Identify which cell holds the provided text, then report its [X, Y] central coordinate. 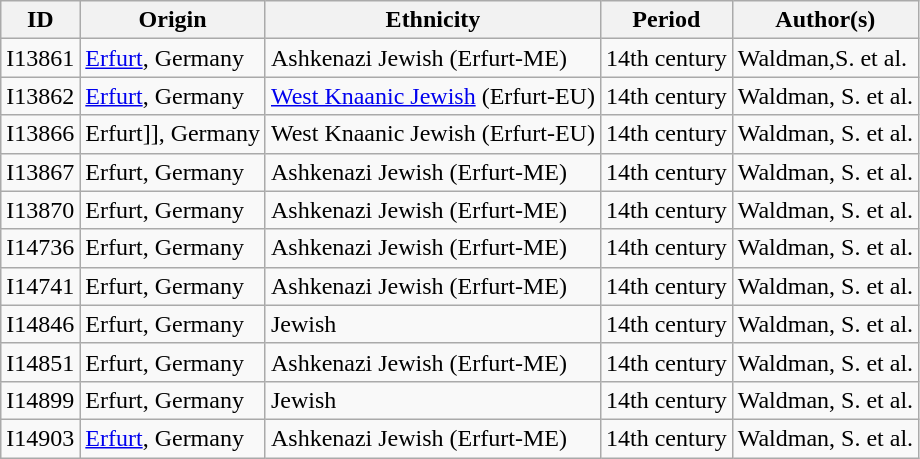
I14903 [40, 438]
I13870 [40, 210]
Period [666, 20]
I13861 [40, 58]
I14851 [40, 362]
I14846 [40, 324]
Erfurt]], Germany [173, 134]
I13867 [40, 172]
I13862 [40, 96]
Waldman,S. et al. [825, 58]
I13866 [40, 134]
ID [40, 20]
Origin [173, 20]
I14899 [40, 400]
I14736 [40, 248]
Author(s) [825, 20]
I14741 [40, 286]
Ethnicity [432, 20]
